Locate the cell with the specified text and output its [X, Y] center coordinate. 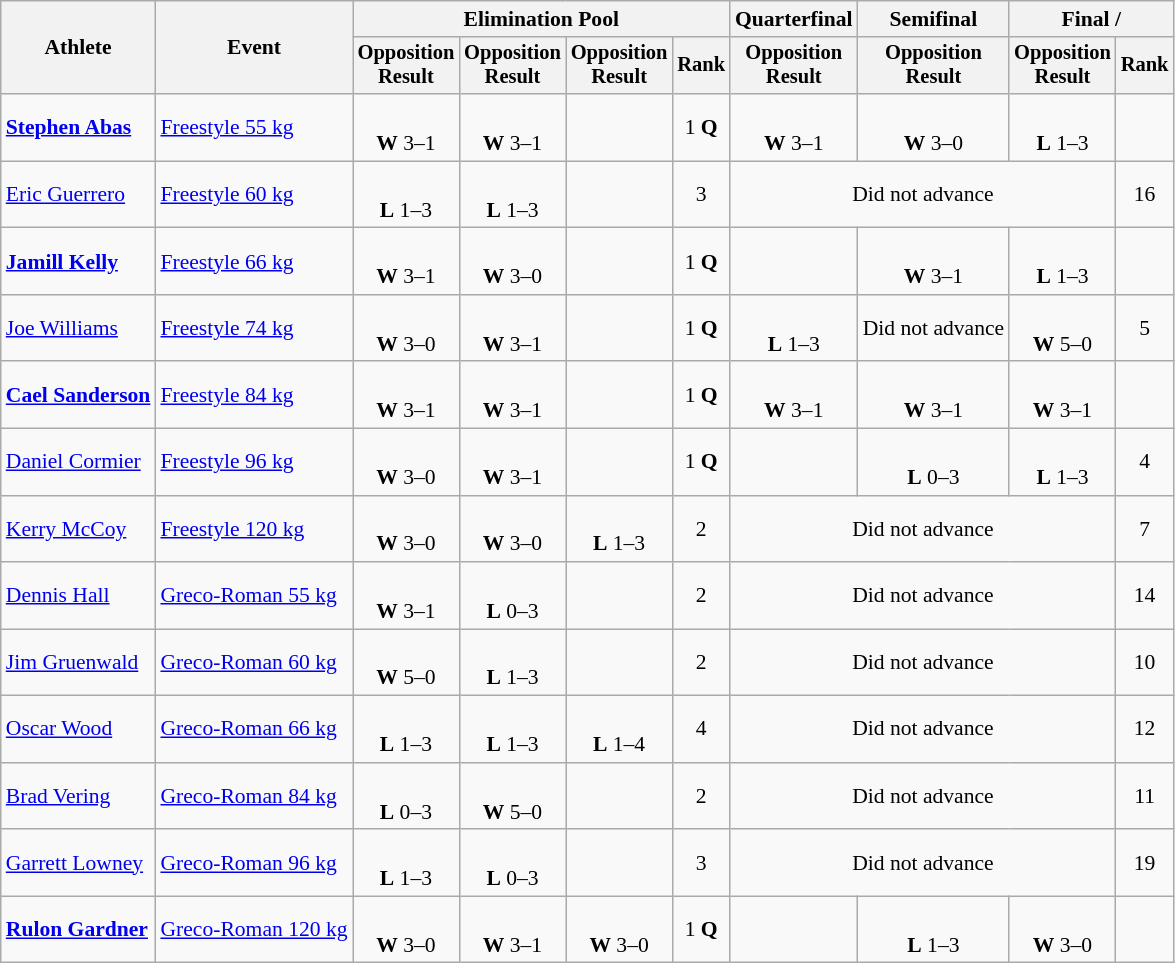
Greco-Roman 60 kg [254, 662]
Freestyle 120 kg [254, 528]
Garrett Lowney [78, 862]
Freestyle 60 kg [254, 194]
Rulon Gardner [78, 930]
11 [1145, 796]
16 [1145, 194]
Semifinal [934, 19]
Brad Vering [78, 796]
Elimination Pool [542, 19]
Greco-Roman 84 kg [254, 796]
Freestyle 66 kg [254, 262]
Greco-Roman 66 kg [254, 730]
Oscar Wood [78, 730]
Jim Gruenwald [78, 662]
Greco-Roman 96 kg [254, 862]
14 [1145, 596]
Freestyle 96 kg [254, 462]
Joe Williams [78, 328]
Greco-Roman 120 kg [254, 930]
12 [1145, 730]
Freestyle 74 kg [254, 328]
5 [1145, 328]
Cael Sanderson [78, 396]
Quarterfinal [794, 19]
Dennis Hall [78, 596]
Jamill Kelly [78, 262]
10 [1145, 662]
Stephen Abas [78, 128]
Freestyle 55 kg [254, 128]
Eric Guerrero [78, 194]
Daniel Cormier [78, 462]
Kerry McCoy [78, 528]
Event [254, 48]
Athlete [78, 48]
Greco-Roman 55 kg [254, 596]
Final / [1091, 19]
19 [1145, 862]
L 1–4 [620, 730]
Freestyle 84 kg [254, 396]
7 [1145, 528]
